Pinpoint the cell where the given text exists, returning its (X, Y) midpoint coordinate. 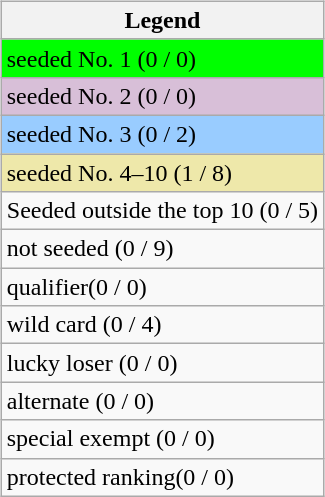
Legend (162, 20)
alternate (0 / 0) (162, 401)
seeded No. 3 (0 / 2) (162, 134)
wild card (0 / 4) (162, 325)
Seeded outside the top 10 (0 / 5) (162, 211)
seeded No. 2 (0 / 0) (162, 96)
special exempt (0 / 0) (162, 439)
qualifier(0 / 0) (162, 287)
seeded No. 1 (0 / 0) (162, 58)
lucky loser (0 / 0) (162, 363)
seeded No. 4–10 (1 / 8) (162, 173)
not seeded (0 / 9) (162, 249)
protected ranking(0 / 0) (162, 477)
